Identify which cell holds the provided text, then report its [x, y] central coordinate. 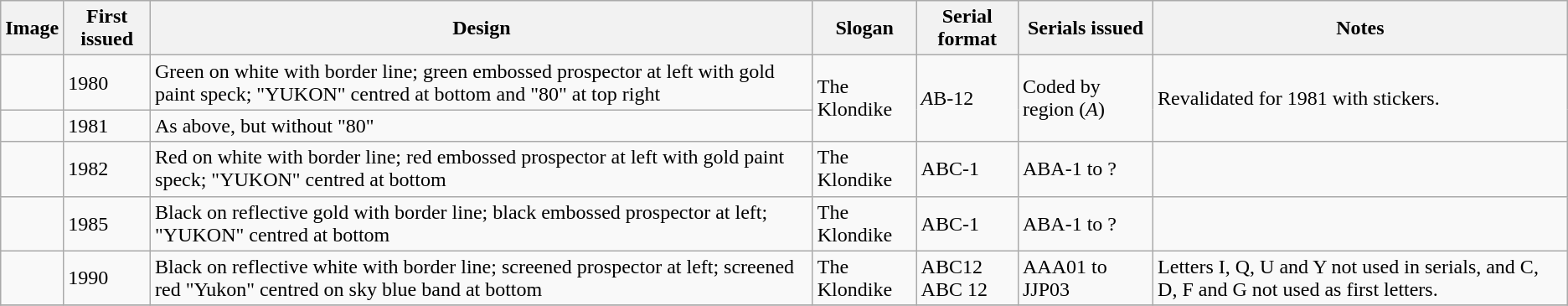
Black on reflective gold with border line; black embossed prospector at left; "YUKON" centred at bottom [482, 223]
Slogan [864, 29]
1985 [107, 223]
ABC12ABC 12 [967, 278]
AAA01 to JJP03 [1086, 278]
1981 [107, 126]
Serials issued [1086, 29]
Letters I, Q, U and Y not used in serials, and C, D, F and G not used as first letters. [1360, 278]
Notes [1360, 29]
Design [482, 29]
As above, but without "80" [482, 126]
Revalidated for 1981 with stickers. [1360, 99]
Green on white with border line; green embossed prospector at left with gold paint speck; "YUKON" centred at bottom and "80" at top right [482, 82]
First issued [107, 29]
1980 [107, 82]
1982 [107, 169]
Black on reflective white with border line; screened prospector at left; screened red "Yukon" centred on sky blue band at bottom [482, 278]
Red on white with border line; red embossed prospector at left with gold paint speck; "YUKON" centred at bottom [482, 169]
1990 [107, 278]
Coded by region (A) [1086, 99]
AB-12 [967, 99]
Serial format [967, 29]
Image [32, 29]
